Locate the cell with the specified text and output its [X, Y] center coordinate. 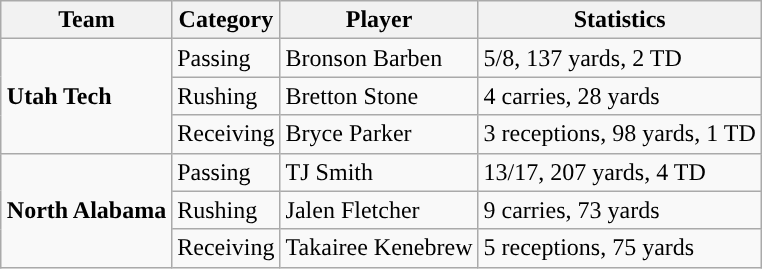
13/17, 207 yards, 4 TD [620, 172]
Utah Tech [86, 96]
4 carries, 28 yards [620, 96]
Category [226, 20]
Player [379, 20]
Jalen Fletcher [379, 210]
5/8, 137 yards, 2 TD [620, 58]
5 receptions, 75 yards [620, 248]
3 receptions, 98 yards, 1 TD [620, 134]
9 carries, 73 yards [620, 210]
Bronson Barben [379, 58]
TJ Smith [379, 172]
North Alabama [86, 210]
Team [86, 20]
Statistics [620, 20]
Takairee Kenebrew [379, 248]
Bryce Parker [379, 134]
Bretton Stone [379, 96]
